From the cell containing the given text, extract its center point as [X, Y] coordinate. 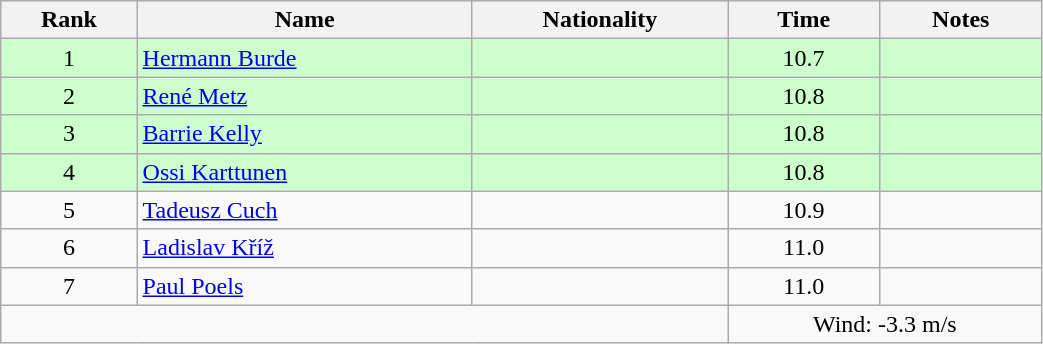
7 [69, 286]
René Metz [304, 96]
Tadeusz Cuch [304, 210]
Name [304, 20]
6 [69, 248]
Rank [69, 20]
10.9 [804, 210]
Time [804, 20]
Nationality [600, 20]
Barrie Kelly [304, 134]
5 [69, 210]
Ladislav Kříž [304, 248]
Wind: -3.3 m/s [885, 324]
Notes [961, 20]
2 [69, 96]
4 [69, 172]
Paul Poels [304, 286]
Ossi Karttunen [304, 172]
1 [69, 58]
Hermann Burde [304, 58]
10.7 [804, 58]
3 [69, 134]
